From the cell containing the given text, extract its center point as [X, Y] coordinate. 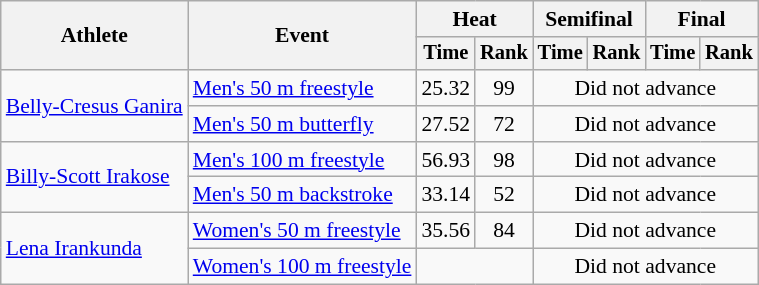
98 [504, 160]
Billy-Scott Irakose [94, 178]
Athlete [94, 36]
Women's 100 m freestyle [302, 267]
25.32 [446, 88]
27.52 [446, 124]
56.93 [446, 160]
Heat [474, 19]
Men's 50 m freestyle [302, 88]
Lena Irankunda [94, 248]
Men's 50 m backstroke [302, 195]
Belly-Cresus Ganira [94, 106]
35.56 [446, 231]
33.14 [446, 195]
Men's 50 m butterfly [302, 124]
Men's 100 m freestyle [302, 160]
Final [701, 19]
Event [302, 36]
Semifinal [589, 19]
52 [504, 195]
72 [504, 124]
99 [504, 88]
Women's 50 m freestyle [302, 231]
84 [504, 231]
